Provide the (X, Y) coordinate of the cell's center where the given text is located.  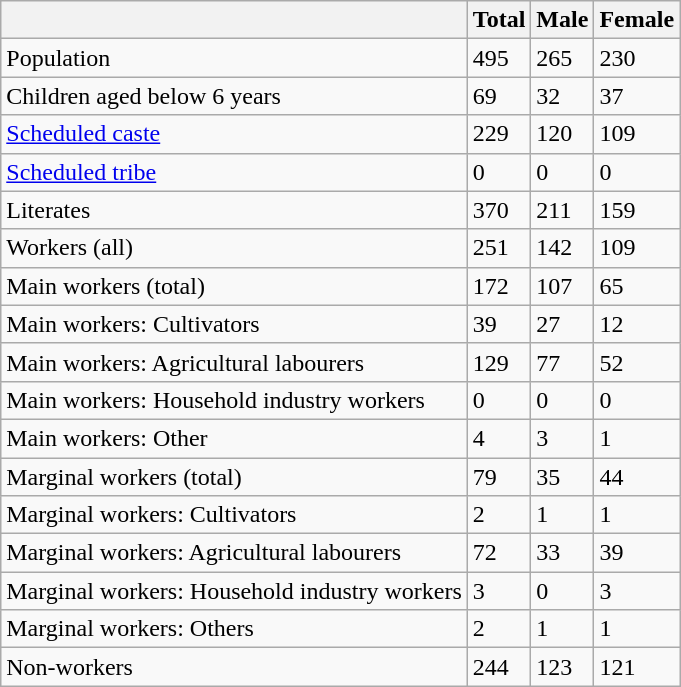
33 (562, 553)
Main workers (total) (234, 286)
4 (499, 438)
129 (499, 362)
229 (499, 134)
Scheduled tribe (234, 172)
79 (499, 477)
142 (562, 248)
Male (562, 20)
Population (234, 58)
Marginal workers (total) (234, 477)
Main workers: Agricultural labourers (234, 362)
37 (637, 96)
120 (562, 134)
230 (637, 58)
Main workers: Household industry workers (234, 400)
32 (562, 96)
123 (562, 667)
244 (499, 667)
77 (562, 362)
Total (499, 20)
172 (499, 286)
Main workers: Other (234, 438)
Marginal workers: Household industry workers (234, 591)
Literates (234, 210)
495 (499, 58)
265 (562, 58)
65 (637, 286)
211 (562, 210)
107 (562, 286)
27 (562, 324)
Main workers: Cultivators (234, 324)
Scheduled caste (234, 134)
12 (637, 324)
121 (637, 667)
44 (637, 477)
69 (499, 96)
159 (637, 210)
Children aged below 6 years (234, 96)
370 (499, 210)
72 (499, 553)
52 (637, 362)
Non-workers (234, 667)
Female (637, 20)
Marginal workers: Agricultural labourers (234, 553)
35 (562, 477)
Workers (all) (234, 248)
251 (499, 248)
Marginal workers: Cultivators (234, 515)
Marginal workers: Others (234, 629)
